Determine the [X, Y] coordinate at the center of the cell enclosing the given text.  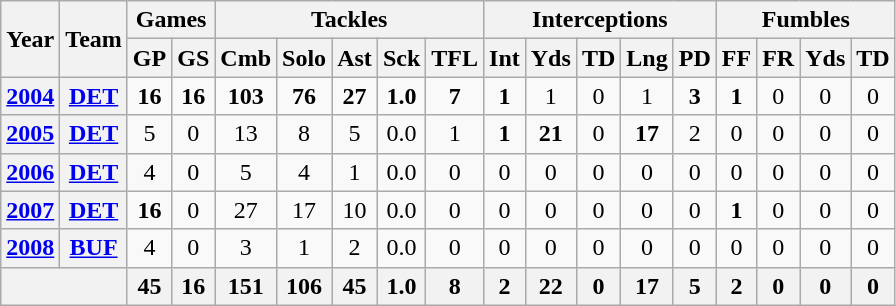
103 [246, 96]
2008 [30, 248]
13 [246, 134]
PD [694, 58]
2007 [30, 210]
106 [304, 286]
7 [455, 96]
FF [736, 58]
Team [94, 39]
TFL [455, 58]
Lng [647, 58]
Interceptions [600, 20]
FR [778, 58]
Tackles [350, 20]
Games [170, 20]
76 [304, 96]
Ast [355, 58]
2005 [30, 134]
BUF [94, 248]
Solo [304, 58]
Int [505, 58]
22 [550, 286]
2004 [30, 96]
Sck [401, 58]
Cmb [246, 58]
Fumbles [806, 20]
2006 [30, 172]
Year [30, 39]
10 [355, 210]
GS [194, 58]
151 [246, 286]
21 [550, 134]
GP [149, 58]
